From the cell containing the given text, extract its center point as [X, Y] coordinate. 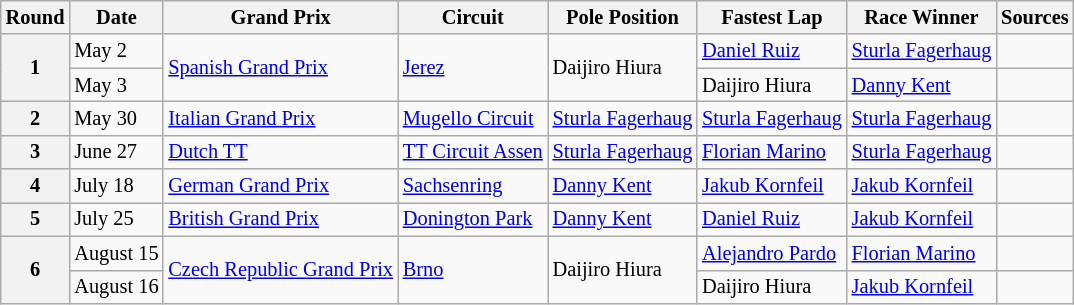
May 2 [116, 51]
Fastest Lap [772, 17]
Jerez [473, 68]
June 27 [116, 152]
4 [36, 186]
Donington Park [473, 219]
British Grand Prix [280, 219]
TT Circuit Assen [473, 152]
2 [36, 118]
Italian Grand Prix [280, 118]
July 25 [116, 219]
Grand Prix [280, 17]
Alejandro Pardo [772, 253]
Race Winner [922, 17]
May 3 [116, 85]
July 18 [116, 186]
August 16 [116, 287]
August 15 [116, 253]
German Grand Prix [280, 186]
Sachsenring [473, 186]
Dutch TT [280, 152]
Circuit [473, 17]
Mugello Circuit [473, 118]
Sources [1034, 17]
Date [116, 17]
May 30 [116, 118]
Czech Republic Grand Prix [280, 270]
Round [36, 17]
3 [36, 152]
Spanish Grand Prix [280, 68]
6 [36, 270]
Pole Position [623, 17]
Brno [473, 270]
5 [36, 219]
1 [36, 68]
